Determine the [x, y] coordinate at the center of the cell enclosing the given text.  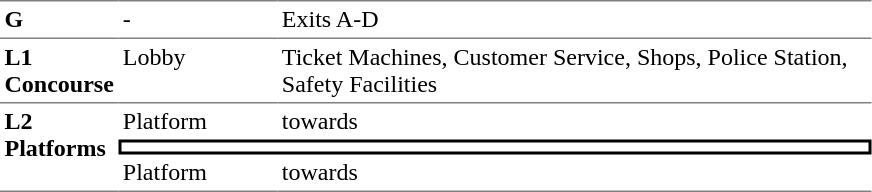
G [59, 19]
L1Concourse [59, 71]
- [198, 19]
L2Platforms [59, 148]
Exits A-D [574, 19]
Ticket Machines, Customer Service, Shops, Police Station, Safety Facilities [574, 71]
Lobby [198, 71]
